Capture the cell that displays the provided text and extract its (x, y) central coordinate. 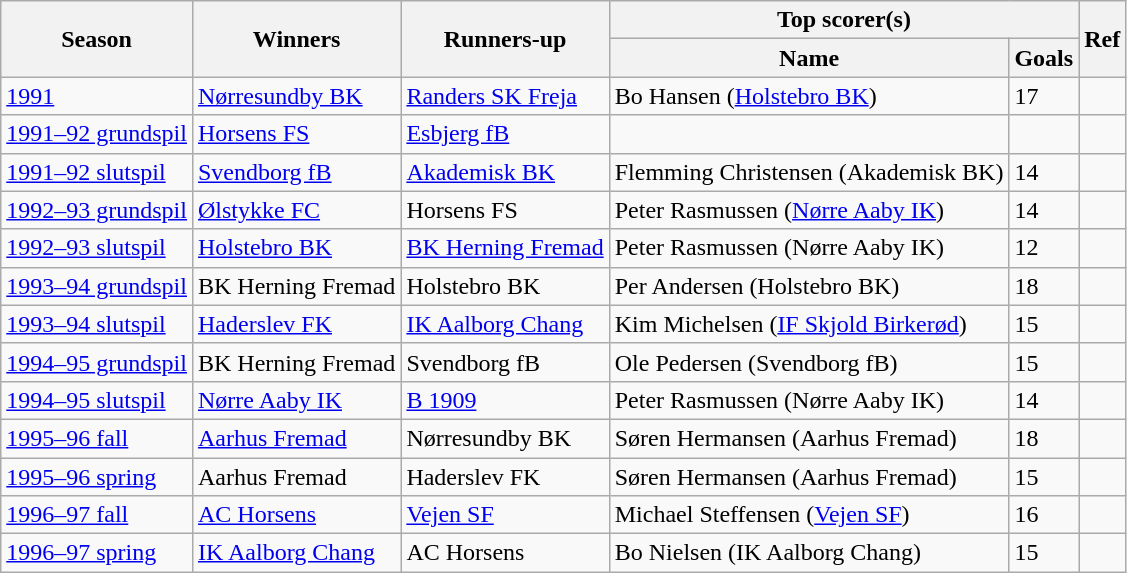
Name (809, 58)
Flemming Christensen (Akademisk BK) (809, 172)
Ølstykke FC (296, 210)
1995–96 spring (97, 477)
B 1909 (505, 400)
1994–95 grundspil (97, 362)
1991–92 slutspil (97, 172)
1995–96 fall (97, 438)
1992–93 slutspil (97, 248)
1993–94 slutspil (97, 324)
Nørre Aaby IK (296, 400)
Ole Pedersen (Svendborg fB) (809, 362)
17 (1044, 96)
1996–97 fall (97, 515)
Akademisk BK (505, 172)
Vejen SF (505, 515)
Randers SK Freja (505, 96)
1996–97 spring (97, 553)
16 (1044, 515)
1994–95 slutspil (97, 400)
Esbjerg fB (505, 134)
Season (97, 39)
1992–93 grundspil (97, 210)
Ref (1102, 39)
12 (1044, 248)
Top scorer(s) (844, 20)
Bo Hansen (Holstebro BK) (809, 96)
Kim Michelsen (IF Skjold Birkerød) (809, 324)
1991–92 grundspil (97, 134)
Runners-up (505, 39)
Winners (296, 39)
1993–94 grundspil (97, 286)
Bo Nielsen (IK Aalborg Chang) (809, 553)
1991 (97, 96)
Per Andersen (Holstebro BK) (809, 286)
Michael Steffensen (Vejen SF) (809, 515)
Goals (1044, 58)
